For the text-containing cell, return its midpoint in [x, y] coordinate format. 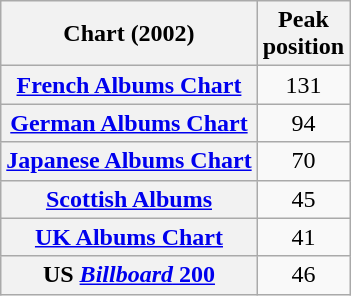
131 [303, 85]
Chart (2002) [129, 34]
70 [303, 161]
Japanese Albums Chart [129, 161]
45 [303, 199]
46 [303, 275]
41 [303, 237]
94 [303, 123]
Scottish Albums [129, 199]
US Billboard 200 [129, 275]
UK Albums Chart [129, 237]
French Albums Chart [129, 85]
German Albums Chart [129, 123]
Peakposition [303, 34]
